Find where the given text appears and provide that cell's center as [x, y] coordinate. 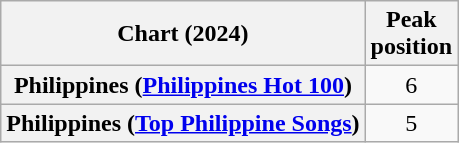
Philippines (Top Philippine Songs) [183, 123]
Philippines (Philippines Hot 100) [183, 85]
6 [411, 85]
Chart (2024) [183, 34]
Peakposition [411, 34]
5 [411, 123]
